Return the (x, y) coordinate for the center point of the cell that contains the specified text.  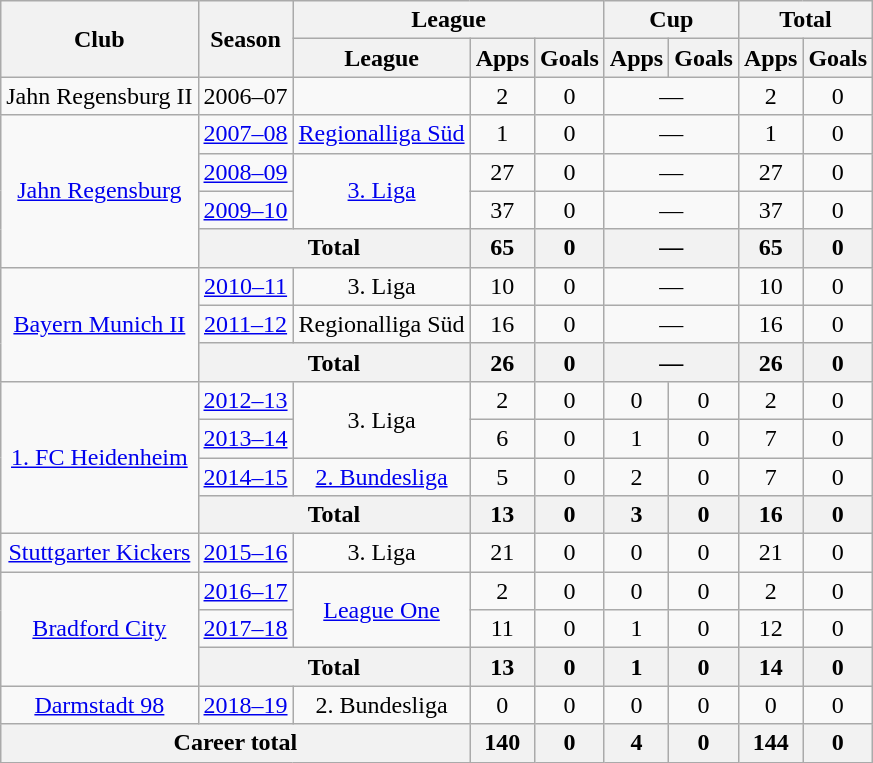
144 (770, 743)
2012–13 (246, 400)
14 (770, 667)
2016–17 (246, 591)
Club (100, 39)
Cup (671, 20)
11 (502, 629)
Jahn Regensburg II (100, 96)
Bradford City (100, 629)
2017–18 (246, 629)
2014–15 (246, 477)
3 (636, 515)
6 (502, 438)
2011–12 (246, 324)
1. FC Heidenheim (100, 457)
2015–16 (246, 553)
2008–09 (246, 172)
2009–10 (246, 210)
Darmstadt 98 (100, 705)
2006–07 (246, 96)
2018–19 (246, 705)
League One (382, 610)
140 (502, 743)
Bayern Munich II (100, 324)
Stuttgarter Kickers (100, 553)
2010–11 (246, 286)
Career total (236, 743)
5 (502, 477)
4 (636, 743)
Season (246, 39)
2007–08 (246, 134)
2013–14 (246, 438)
12 (770, 629)
Jahn Regensburg (100, 191)
